Output the (x, y) coordinate of the center of the cell containing the given text.  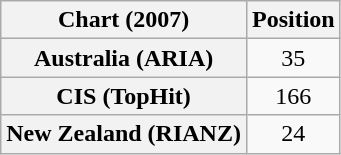
35 (293, 58)
Position (293, 20)
24 (293, 134)
CIS (TopHit) (124, 96)
Australia (ARIA) (124, 58)
New Zealand (RIANZ) (124, 134)
Chart (2007) (124, 20)
166 (293, 96)
